For the text-containing cell, return its midpoint in [x, y] coordinate format. 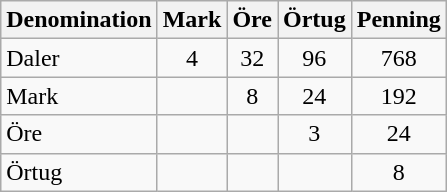
32 [252, 58]
4 [192, 58]
768 [398, 58]
Penning [398, 20]
3 [315, 134]
Daler [79, 58]
96 [315, 58]
192 [398, 96]
Denomination [79, 20]
